Locate the cell with the specified text and output its (X, Y) center coordinate. 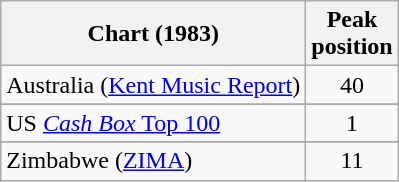
1 (352, 123)
Peakposition (352, 34)
40 (352, 85)
11 (352, 161)
Chart (1983) (154, 34)
Zimbabwe (ZIMA) (154, 161)
US Cash Box Top 100 (154, 123)
Australia (Kent Music Report) (154, 85)
